Provide the [X, Y] coordinate of the cell's center where the given text is located.  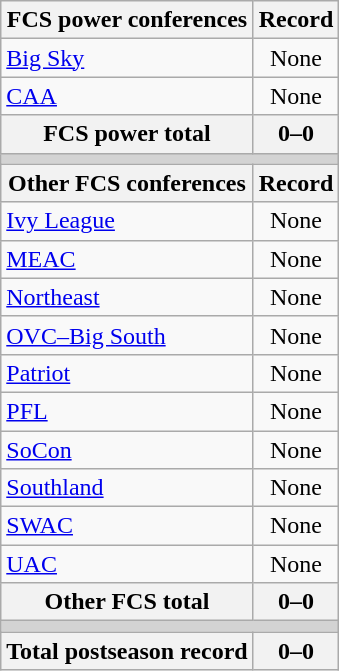
Southland [127, 488]
Total postseason record [127, 651]
FCS power total [127, 134]
PFL [127, 411]
MEAC [127, 259]
Northeast [127, 297]
Patriot [127, 373]
OVC–Big South [127, 335]
Big Sky [127, 58]
SoCon [127, 449]
SWAC [127, 526]
UAC [127, 564]
FCS power conferences [127, 20]
Ivy League [127, 221]
CAA [127, 96]
Other FCS conferences [127, 183]
Other FCS total [127, 602]
